Identify which cell holds the provided text, then report its (X, Y) central coordinate. 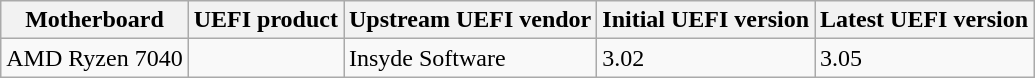
Upstream UEFI vendor (470, 20)
Latest UEFI version (924, 20)
Motherboard (94, 20)
UEFI product (266, 20)
AMD Ryzen 7040 (94, 58)
Initial UEFI version (706, 20)
3.02 (706, 58)
Insyde Software (470, 58)
3.05 (924, 58)
